Output the (x, y) coordinate of the center of the cell containing the given text.  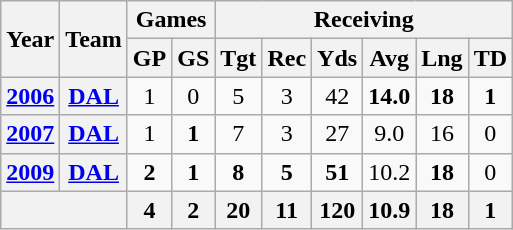
10.9 (390, 210)
Yds (338, 58)
Games (170, 20)
Year (30, 39)
GP (149, 58)
11 (287, 210)
120 (338, 210)
GS (194, 58)
42 (338, 96)
16 (442, 134)
9.0 (390, 134)
Team (94, 39)
Avg (390, 58)
7 (238, 134)
20 (238, 210)
14.0 (390, 96)
10.2 (390, 172)
Lng (442, 58)
Rec (287, 58)
2006 (30, 96)
Tgt (238, 58)
Receiving (364, 20)
51 (338, 172)
27 (338, 134)
8 (238, 172)
2009 (30, 172)
TD (490, 58)
4 (149, 210)
2007 (30, 134)
